Return the (x, y) coordinate for the center point of the cell that contains the specified text.  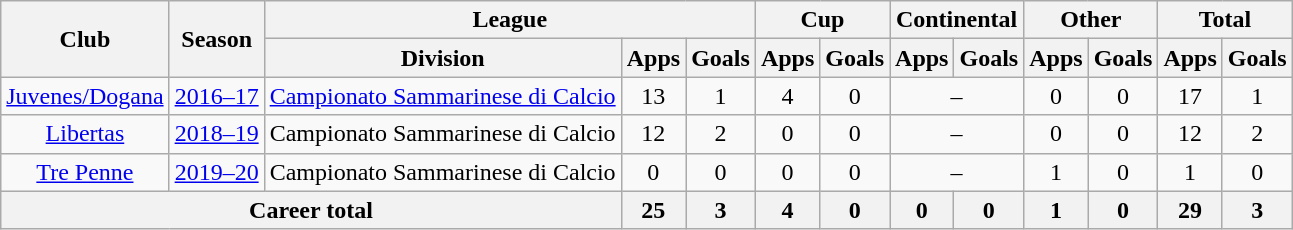
13 (653, 96)
25 (653, 210)
Season (216, 39)
29 (1190, 210)
Division (442, 58)
League (510, 20)
2016–17 (216, 96)
Libertas (85, 134)
Other (1091, 20)
Juvenes/Dogana (85, 96)
Continental (957, 20)
Tre Penne (85, 172)
17 (1190, 96)
Career total (311, 210)
Cup (822, 20)
2019–20 (216, 172)
Club (85, 39)
2018–19 (216, 134)
Total (1225, 20)
